For the text-containing cell, return its midpoint in (X, Y) coordinate format. 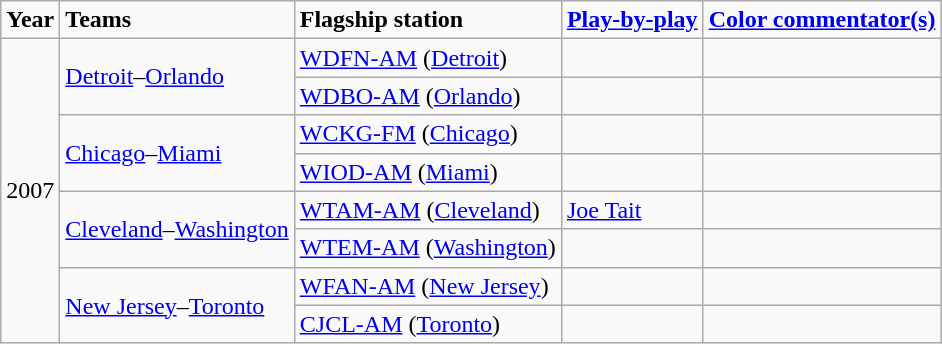
Detroit–Orlando (177, 77)
WDBO-AM (Orlando) (428, 96)
2007 (30, 191)
WCKG-FM (Chicago) (428, 134)
WIOD-AM (Miami) (428, 172)
WDFN-AM (Detroit) (428, 58)
WTAM-AM (Cleveland) (428, 210)
Chicago–Miami (177, 153)
Joe Tait (632, 210)
WFAN-AM (New Jersey) (428, 286)
WTEM-AM (Washington) (428, 248)
New Jersey–Toronto (177, 305)
Color commentator(s) (822, 20)
Teams (177, 20)
Play-by-play (632, 20)
Flagship station (428, 20)
CJCL-AM (Toronto) (428, 324)
Year (30, 20)
Cleveland–Washington (177, 229)
